Pinpoint the cell where the given text exists, returning its [X, Y] midpoint coordinate. 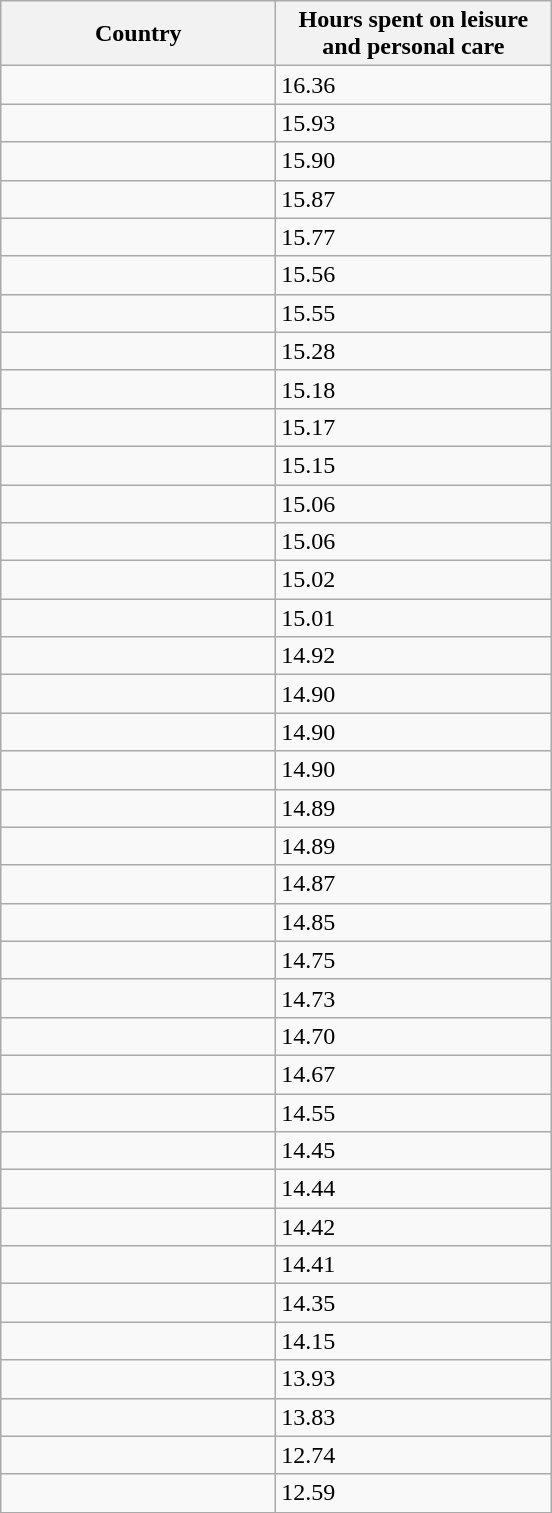
14.55 [414, 1113]
15.18 [414, 389]
14.73 [414, 998]
15.77 [414, 237]
14.42 [414, 1227]
15.90 [414, 161]
13.83 [414, 1417]
14.35 [414, 1303]
15.87 [414, 199]
Hours spent on leisure and personal care [414, 34]
14.70 [414, 1036]
12.74 [414, 1455]
14.75 [414, 960]
15.55 [414, 313]
15.17 [414, 427]
12.59 [414, 1493]
15.02 [414, 580]
14.85 [414, 922]
16.36 [414, 85]
15.01 [414, 618]
15.15 [414, 465]
14.87 [414, 884]
15.93 [414, 123]
13.93 [414, 1379]
Country [138, 34]
14.45 [414, 1151]
14.15 [414, 1341]
15.56 [414, 275]
14.41 [414, 1265]
15.28 [414, 351]
14.44 [414, 1189]
14.67 [414, 1074]
14.92 [414, 656]
